For the text-containing cell, return its midpoint in [X, Y] coordinate format. 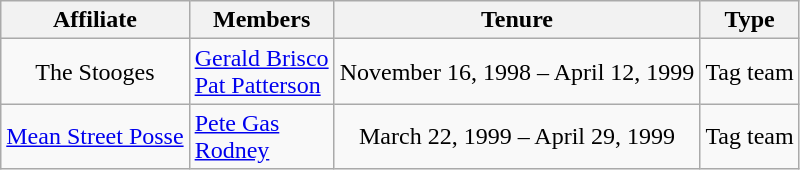
Affiliate [95, 20]
The Stooges [95, 72]
Pete GasRodney [262, 136]
Type [750, 20]
March 22, 1999 – April 29, 1999 [517, 136]
Members [262, 20]
Tenure [517, 20]
Mean Street Posse [95, 136]
November 16, 1998 – April 12, 1999 [517, 72]
Gerald BriscoPat Patterson [262, 72]
